Extract the (x, y) coordinate from the center of the cell holding the provided text.  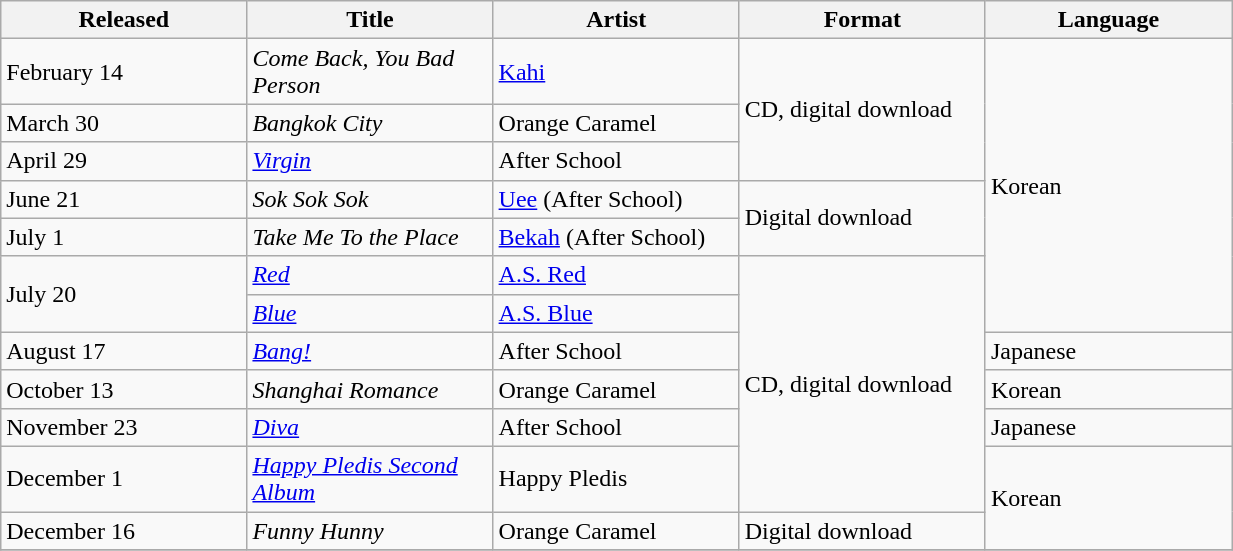
Artist (616, 20)
February 14 (124, 72)
Format (862, 20)
Uee (After School) (616, 199)
Released (124, 20)
Shanghai Romance (370, 389)
December 1 (124, 478)
Funny Hunny (370, 531)
April 29 (124, 161)
Sok Sok Sok (370, 199)
December 16 (124, 531)
July 20 (124, 294)
June 21 (124, 199)
Bang! (370, 351)
A.S. Blue (616, 313)
October 13 (124, 389)
Diva (370, 427)
A.S. Red (616, 275)
Come Back, You Bad Person (370, 72)
November 23 (124, 427)
Bekah (After School) (616, 237)
Title (370, 20)
Happy Pledis (616, 478)
Language (1108, 20)
March 30 (124, 123)
Virgin (370, 161)
August 17 (124, 351)
Happy Pledis Second Album (370, 478)
Bangkok City (370, 123)
July 1 (124, 237)
Kahi (616, 72)
Take Me To the Place (370, 237)
Blue (370, 313)
Red (370, 275)
